Capture the cell that displays the provided text and extract its (x, y) central coordinate. 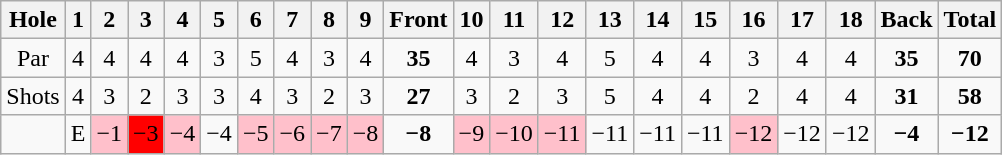
Par (33, 58)
−6 (292, 134)
Front (418, 20)
7 (292, 20)
Back (906, 20)
12 (562, 20)
−9 (472, 134)
−7 (330, 134)
Hole (33, 20)
6 (256, 20)
70 (970, 58)
16 (754, 20)
15 (705, 20)
−5 (256, 134)
−3 (146, 134)
18 (850, 20)
17 (802, 20)
−10 (514, 134)
−1 (110, 134)
E (78, 134)
1 (78, 20)
13 (610, 20)
27 (418, 96)
8 (330, 20)
11 (514, 20)
14 (658, 20)
Shots (33, 96)
10 (472, 20)
58 (970, 96)
Total (970, 20)
31 (906, 96)
9 (366, 20)
